Search for the cell housing the specified text and yield its [x, y] center coordinate. 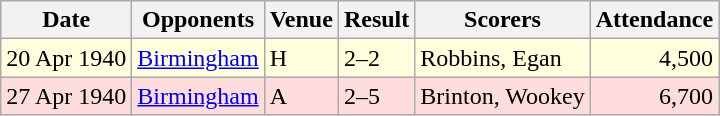
H [301, 58]
27 Apr 1940 [66, 96]
20 Apr 1940 [66, 58]
Scorers [502, 20]
Opponents [198, 20]
Venue [301, 20]
Brinton, Wookey [502, 96]
Attendance [654, 20]
Date [66, 20]
Robbins, Egan [502, 58]
2–5 [376, 96]
4,500 [654, 58]
Result [376, 20]
A [301, 96]
2–2 [376, 58]
6,700 [654, 96]
